Determine the (x, y) coordinate at the center of the cell enclosing the given text.  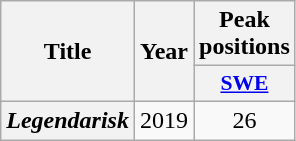
Title (68, 52)
Year (164, 52)
26 (245, 120)
Peak positions (245, 34)
SWE (245, 84)
2019 (164, 120)
Legendarisk (68, 120)
